Locate the cell with the specified text and output its [X, Y] center coordinate. 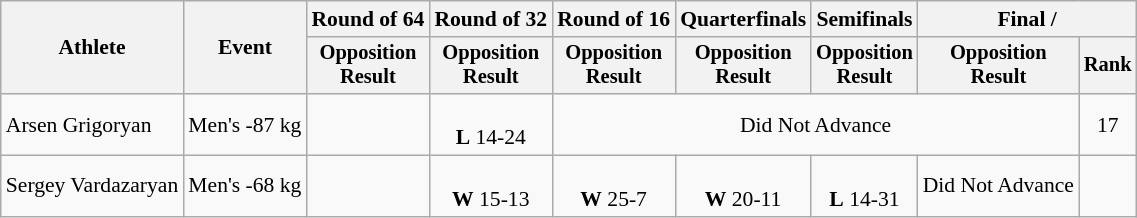
Men's -87 kg [244, 124]
Sergey Vardazaryan [92, 186]
Arsen Grigoryan [92, 124]
Round of 64 [368, 19]
Quarterfinals [743, 19]
L 14-31 [864, 186]
Semifinals [864, 19]
W 20-11 [743, 186]
W 25-7 [614, 186]
Round of 32 [490, 19]
Rank [1108, 66]
17 [1108, 124]
Round of 16 [614, 19]
Athlete [92, 48]
Final / [1028, 19]
W 15-13 [490, 186]
Event [244, 48]
L 14-24 [490, 124]
Men's -68 kg [244, 186]
